Identify which cell holds the provided text, then report its (X, Y) central coordinate. 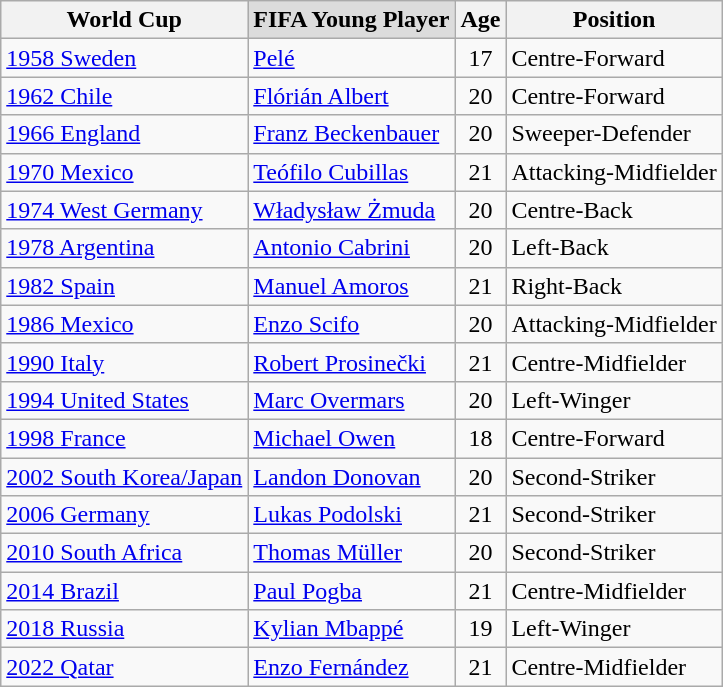
2018 Russia (124, 629)
World Cup (124, 20)
2002 South Korea/Japan (124, 477)
Marc Overmars (352, 400)
Right-Back (614, 286)
Franz Beckenbauer (352, 134)
1966 England (124, 134)
Enzo Scifo (352, 324)
17 (480, 58)
1962 Chile (124, 96)
2010 South Africa (124, 553)
Enzo Fernández (352, 667)
1958 Sweden (124, 58)
Władysław Żmuda (352, 210)
Michael Owen (352, 438)
Position (614, 20)
Landon Donovan (352, 477)
18 (480, 438)
1990 Italy (124, 362)
1986 Mexico (124, 324)
Lukas Podolski (352, 515)
Pelé (352, 58)
Centre-Back (614, 210)
Manuel Amoros (352, 286)
1978 Argentina (124, 248)
2006 Germany (124, 515)
1994 United States (124, 400)
Antonio Cabrini (352, 248)
1982 Spain (124, 286)
Left-Back (614, 248)
Teófilo Cubillas (352, 172)
Robert Prosinečki (352, 362)
Age (480, 20)
1998 France (124, 438)
Kylian Mbappé (352, 629)
FIFA Young Player (352, 20)
Thomas Müller (352, 553)
1974 West Germany (124, 210)
1970 Mexico (124, 172)
19 (480, 629)
2014 Brazil (124, 591)
Sweeper-Defender (614, 134)
2022 Qatar (124, 667)
Flórián Albert (352, 96)
Paul Pogba (352, 591)
